Detect which cell encompasses the target text, then output its [X, Y] center coordinate. 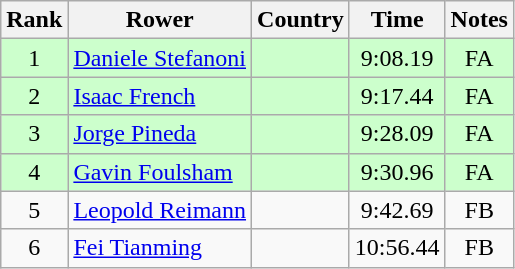
2 [34, 96]
Rank [34, 20]
4 [34, 172]
3 [34, 134]
6 [34, 248]
Time [397, 20]
Isaac French [160, 96]
5 [34, 210]
9:08.19 [397, 58]
10:56.44 [397, 248]
1 [34, 58]
9:17.44 [397, 96]
Jorge Pineda [160, 134]
Fei Tianming [160, 248]
Daniele Stefanoni [160, 58]
Gavin Foulsham [160, 172]
9:30.96 [397, 172]
Notes [479, 20]
9:42.69 [397, 210]
Rower [160, 20]
Leopold Reimann [160, 210]
Country [301, 20]
9:28.09 [397, 134]
